Provide the (X, Y) coordinate of the cell's center where the given text is located.  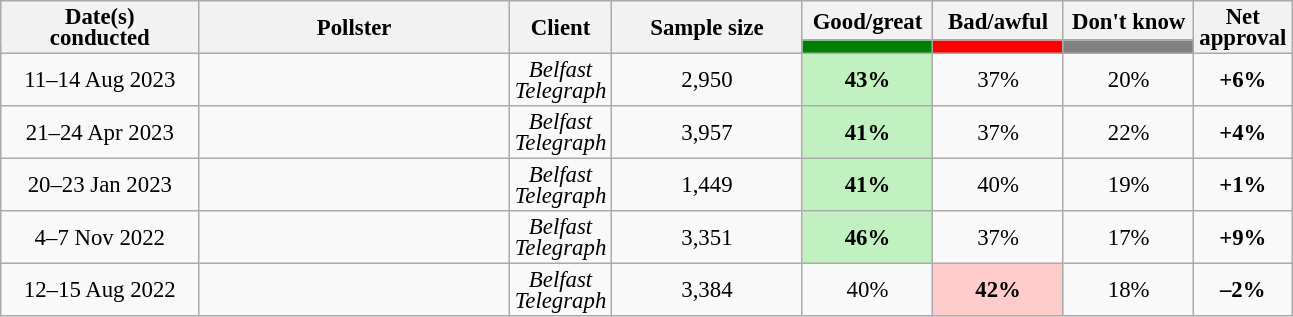
Pollster (354, 28)
Net approval (1243, 28)
42% (998, 290)
3,351 (708, 238)
21–24 Apr 2023 (100, 132)
2,950 (708, 80)
46% (868, 238)
Client (560, 28)
+4% (1243, 132)
Bad/awful (998, 20)
11–14 Aug 2023 (100, 80)
20% (1128, 80)
12–15 Aug 2022 (100, 290)
43% (868, 80)
+6% (1243, 80)
18% (1128, 290)
3,957 (708, 132)
–2% (1243, 290)
+9% (1243, 238)
Don't know (1128, 20)
22% (1128, 132)
Date(s)conducted (100, 28)
1,449 (708, 186)
3,384 (708, 290)
20–23 Jan 2023 (100, 186)
4–7 Nov 2022 (100, 238)
Good/great (868, 20)
17% (1128, 238)
+1% (1243, 186)
Sample size (708, 28)
19% (1128, 186)
